Scan for the cell matching the given text and deliver its [x, y] coordinate at center. 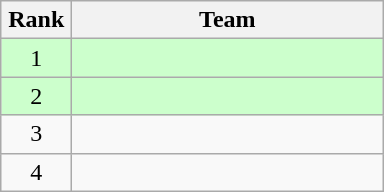
Rank [36, 20]
Team [228, 20]
3 [36, 134]
4 [36, 172]
1 [36, 58]
2 [36, 96]
